From the cell containing the given text, extract its center point as [X, Y] coordinate. 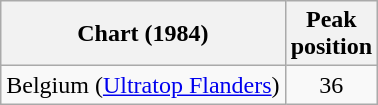
Peakposition [331, 34]
Belgium (Ultratop Flanders) [143, 85]
36 [331, 85]
Chart (1984) [143, 34]
